Find where the given text appears and provide that cell's center as [x, y] coordinate. 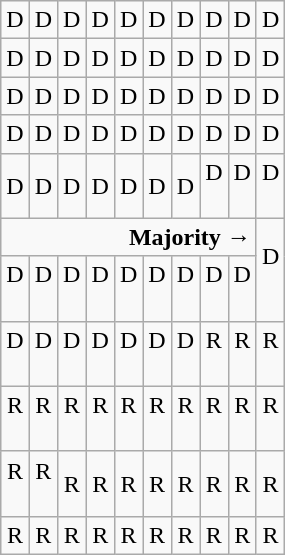
Majority → [129, 237]
